From the cell containing the given text, extract its center point as [X, Y] coordinate. 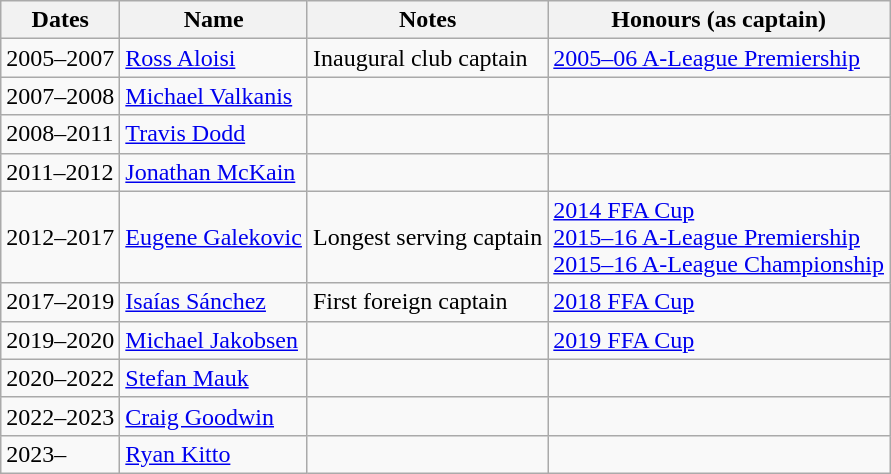
2023– [60, 454]
Michael Jakobsen [214, 340]
2005–2007 [60, 58]
2022–2023 [60, 416]
Stefan Mauk [214, 378]
Travis Dodd [214, 134]
Craig Goodwin [214, 416]
Jonathan McKain [214, 172]
Ryan Kitto [214, 454]
Isaías Sánchez [214, 302]
Dates [60, 20]
Michael Valkanis [214, 96]
Honours (as captain) [719, 20]
2018 FFA Cup [719, 302]
Longest serving captain [427, 237]
Notes [427, 20]
2020–2022 [60, 378]
2017–2019 [60, 302]
2008–2011 [60, 134]
2014 FFA Cup2015–16 A-League Premiership2015–16 A-League Championship [719, 237]
Inaugural club captain [427, 58]
2005–06 A-League Premiership [719, 58]
Name [214, 20]
2007–2008 [60, 96]
2019–2020 [60, 340]
Eugene Galekovic [214, 237]
2012–2017 [60, 237]
Ross Aloisi [214, 58]
2011–2012 [60, 172]
First foreign captain [427, 302]
2019 FFA Cup [719, 340]
